Pinpoint the cell where the given text exists, returning its (x, y) midpoint coordinate. 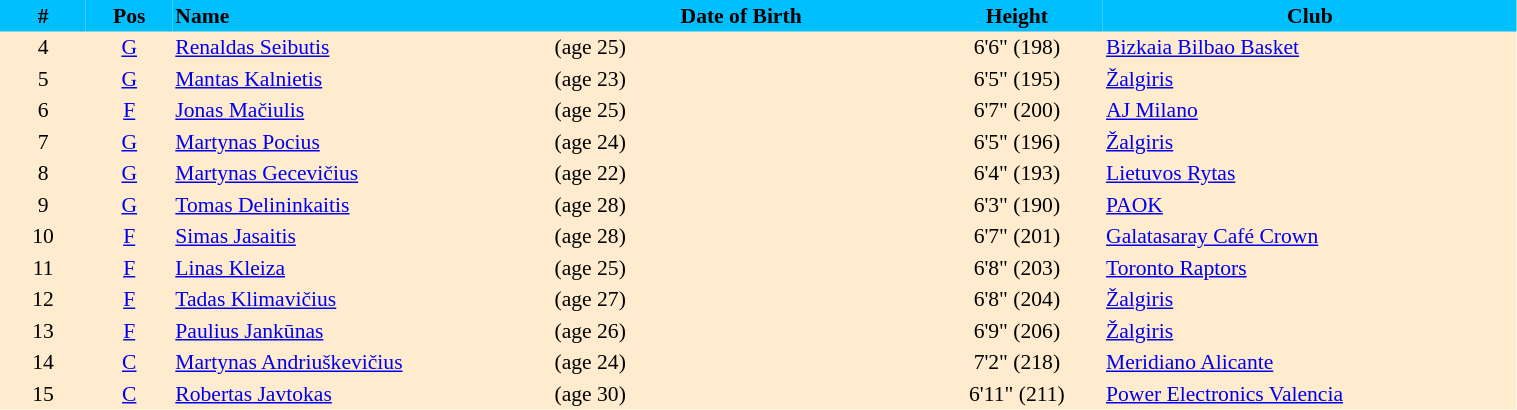
Lietuvos Rytas (1310, 174)
10 (43, 236)
4 (43, 48)
Simas Jasaitis (362, 236)
Pos (129, 16)
Tadas Klimavičius (362, 300)
Martynas Pocius (362, 142)
6'8" (203) (1017, 268)
6'4" (193) (1017, 174)
7 (43, 142)
5 (43, 79)
6'11" (211) (1017, 394)
PAOK (1310, 205)
8 (43, 174)
Tomas Delininkaitis (362, 205)
6'7" (200) (1017, 110)
Height (1017, 16)
Name (362, 16)
(age 26) (742, 331)
Meridiano Alicante (1310, 362)
(age 23) (742, 79)
AJ Milano (1310, 110)
7'2" (218) (1017, 362)
6'3" (190) (1017, 205)
Jonas Mačiulis (362, 110)
6'7" (201) (1017, 236)
Renaldas Seibutis (362, 48)
Paulius Jankūnas (362, 331)
Martynas Andriuškevičius (362, 362)
6'5" (196) (1017, 142)
Robertas Javtokas (362, 394)
Date of Birth (742, 16)
Martynas Gecevičius (362, 174)
11 (43, 268)
Toronto Raptors (1310, 268)
Club (1310, 16)
15 (43, 394)
# (43, 16)
Mantas Kalnietis (362, 79)
6'5" (195) (1017, 79)
6 (43, 110)
Power Electronics Valencia (1310, 394)
14 (43, 362)
Galatasaray Café Crown (1310, 236)
Bizkaia Bilbao Basket (1310, 48)
(age 27) (742, 300)
6'6" (198) (1017, 48)
6'9" (206) (1017, 331)
(age 22) (742, 174)
9 (43, 205)
Linas Kleiza (362, 268)
6'8" (204) (1017, 300)
13 (43, 331)
(age 30) (742, 394)
12 (43, 300)
